Scan for the cell matching the given text and deliver its (X, Y) coordinate at center. 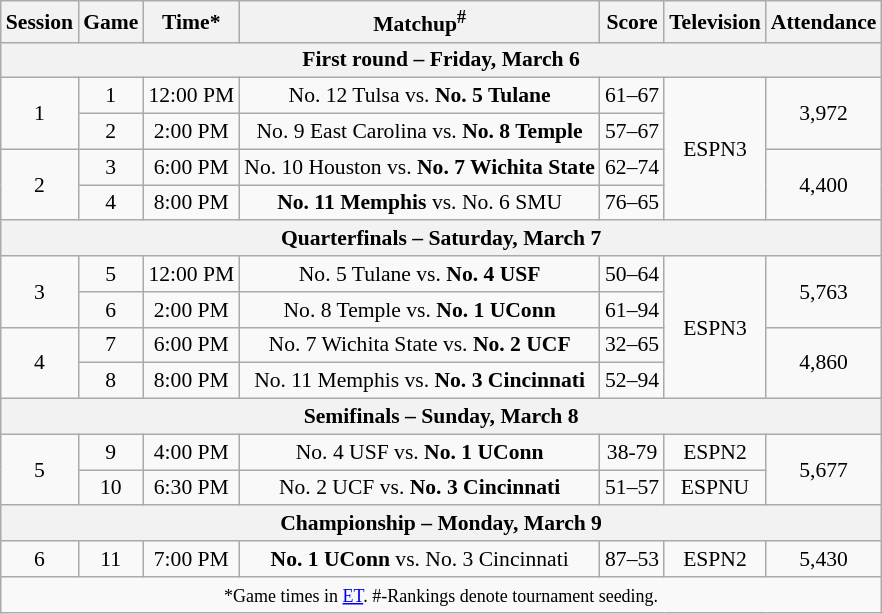
Semifinals – Sunday, March 8 (442, 417)
4,400 (824, 184)
11 (110, 559)
Score (632, 22)
Championship – Monday, March 9 (442, 524)
76–65 (632, 203)
4:00 PM (191, 452)
Television (715, 22)
32–65 (632, 345)
52–94 (632, 381)
No. 7 Wichita State vs. No. 2 UCF (420, 345)
87–53 (632, 559)
7 (110, 345)
5,677 (824, 470)
No. 1 UConn vs. No. 3 Cincinnati (420, 559)
62–74 (632, 167)
First round – Friday, March 6 (442, 60)
No. 8 Temple vs. No. 1 UConn (420, 310)
38-79 (632, 452)
No. 12 Tulsa vs. No. 5 Tulane (420, 96)
No. 4 USF vs. No. 1 UConn (420, 452)
No. 10 Houston vs. No. 7 Wichita State (420, 167)
No. 11 Memphis vs. No. 3 Cincinnati (420, 381)
8 (110, 381)
Attendance (824, 22)
61–67 (632, 96)
7:00 PM (191, 559)
61–94 (632, 310)
50–64 (632, 274)
Quarterfinals – Saturday, March 7 (442, 239)
57–67 (632, 132)
*Game times in ET. #-Rankings denote tournament seeding. (442, 595)
51–57 (632, 488)
No. 2 UCF vs. No. 3 Cincinnati (420, 488)
5,430 (824, 559)
10 (110, 488)
No. 5 Tulane vs. No. 4 USF (420, 274)
Session (40, 22)
9 (110, 452)
6:30 PM (191, 488)
Game (110, 22)
Matchup# (420, 22)
ESPNU (715, 488)
3,972 (824, 114)
4,860 (824, 362)
5,763 (824, 292)
Time* (191, 22)
No. 9 East Carolina vs. No. 8 Temple (420, 132)
No. 11 Memphis vs. No. 6 SMU (420, 203)
